Search for the cell housing the specified text and yield its (x, y) center coordinate. 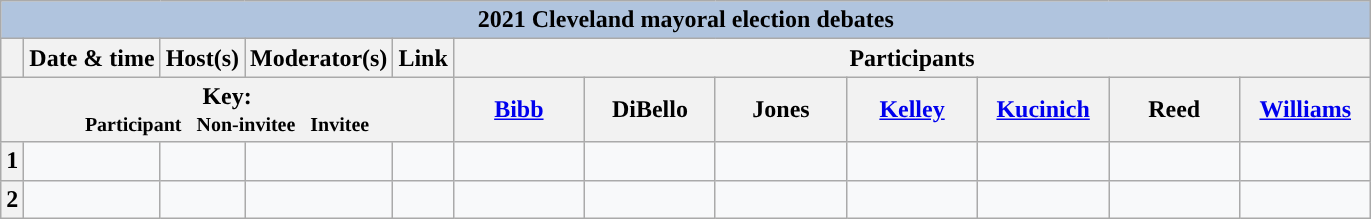
Link (423, 58)
Moderator(s) (319, 58)
Kucinich (1044, 110)
Reed (1174, 110)
1 (12, 161)
Participants (912, 58)
Host(s) (202, 58)
Kelley (912, 110)
2021 Cleveland mayoral election debates (686, 20)
Bibb (518, 110)
2 (12, 199)
Key: Participant Non-invitee Invitee (228, 110)
DiBello (650, 110)
Jones (780, 110)
Date & time (92, 58)
Williams (1306, 110)
